Extract the [x, y] coordinate from the center of the cell holding the provided text.  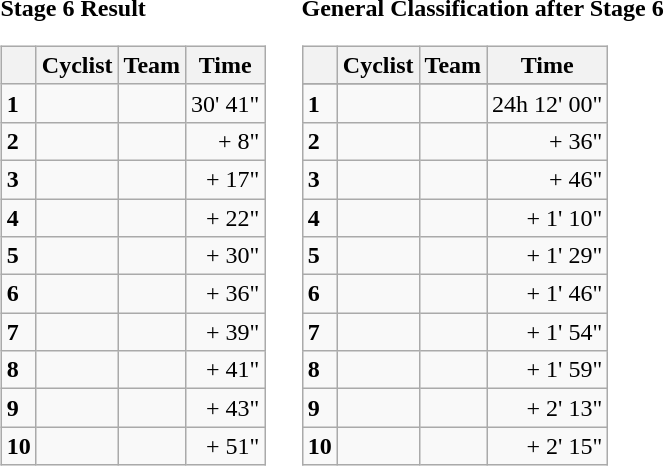
+ 1' 59" [548, 370]
+ 51" [226, 446]
+ 1' 29" [548, 256]
+ 2' 13" [548, 408]
+ 39" [226, 332]
+ 1' 10" [548, 217]
+ 17" [226, 179]
+ 1' 46" [548, 294]
+ 43" [226, 408]
30' 41" [226, 103]
24h 12' 00" [548, 103]
+ 41" [226, 370]
+ 46" [548, 179]
+ 2' 15" [548, 446]
+ 22" [226, 217]
+ 30" [226, 256]
+ 1' 54" [548, 332]
+ 8" [226, 141]
